Output the [x, y] coordinate of the center of the cell containing the given text.  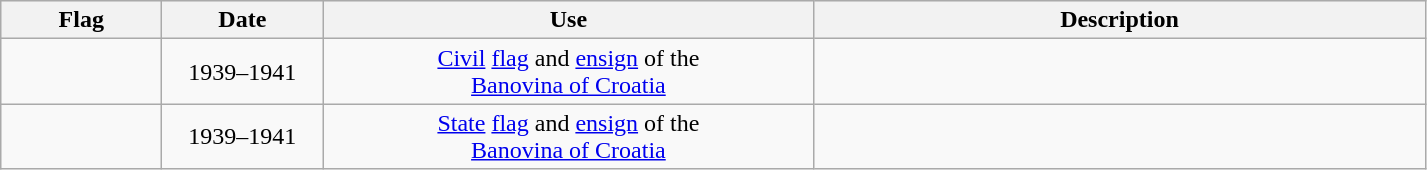
State flag and ensign of theBanovina of Croatia [568, 136]
Date [242, 20]
Use [568, 20]
Flag [82, 20]
Description [1120, 20]
Civil flag and ensign of theBanovina of Croatia [568, 72]
